Determine the (x, y) coordinate at the center of the cell enclosing the given text.  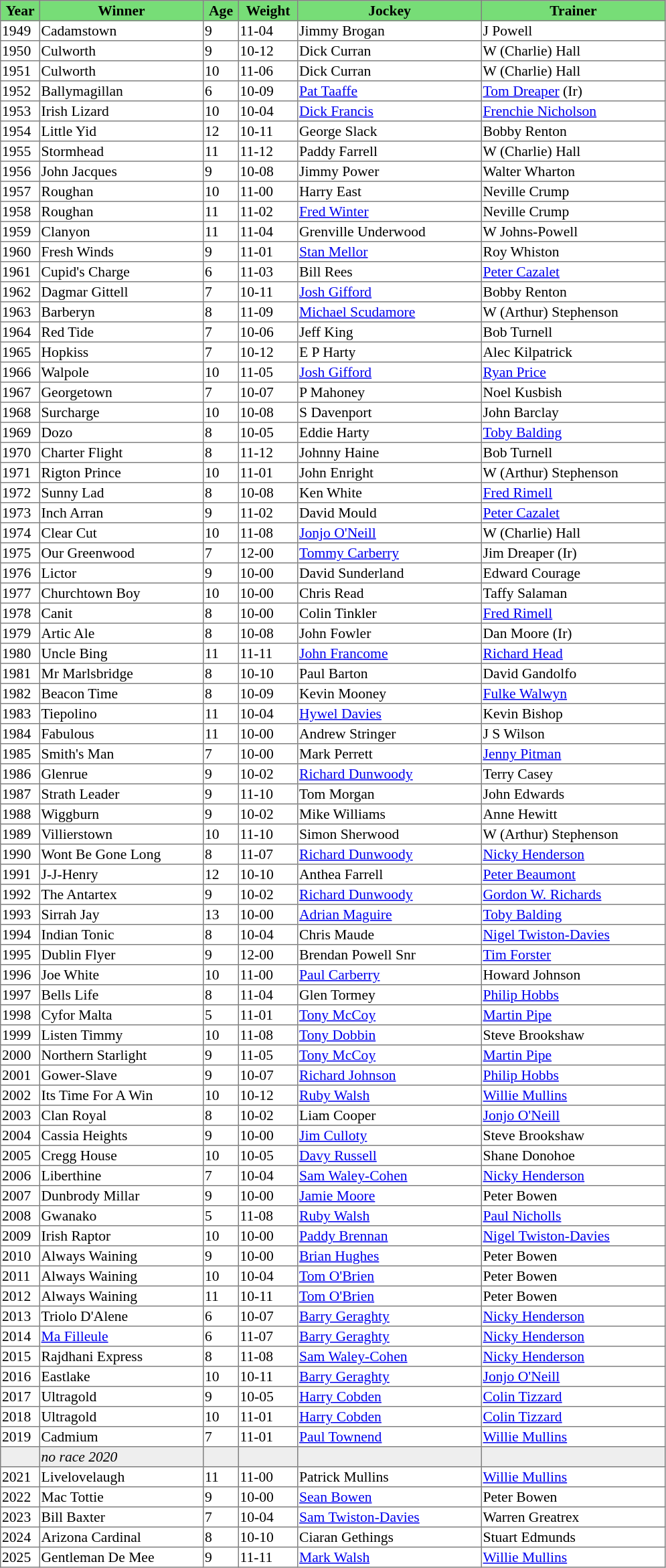
2010 (20, 1256)
1951 (20, 71)
Listen Timmy (121, 1035)
Harry East (390, 191)
Clan Royal (121, 1115)
Mark Perrett (390, 754)
1983 (20, 714)
Paul Barton (390, 674)
Chris Maude (390, 935)
2008 (20, 1216)
1979 (20, 633)
1980 (20, 653)
1999 (20, 1035)
Dan Moore (Ir) (573, 633)
Bells Life (121, 995)
Red Tide (121, 332)
Dunbrody Millar (121, 1196)
Tom Dreaper (Ir) (573, 91)
Surcharge (121, 412)
John Edwards (573, 794)
David Gandolfo (573, 674)
Anne Hewitt (573, 814)
1967 (20, 392)
W Johns-Powell (573, 232)
Paddy Farrell (390, 151)
1985 (20, 754)
Michael Scudamore (390, 312)
1959 (20, 232)
Wiggburn (121, 814)
Chris Read (390, 593)
Jamie Moore (390, 1196)
1977 (20, 593)
Kevin Mooney (390, 694)
1958 (20, 212)
Sirrah Jay (121, 915)
Year (20, 11)
1976 (20, 573)
David Sunderland (390, 573)
Its Time For A Win (121, 1095)
Terry Casey (573, 774)
George Slack (390, 131)
Beacon Time (121, 694)
Stuart Edmunds (573, 1537)
Ma Filleule (121, 1336)
13 (221, 915)
2018 (20, 1417)
David Mould (390, 513)
Dagmar Gittell (121, 292)
1972 (20, 493)
Brendan Powell Snr (390, 955)
Paddy Brennan (390, 1236)
1992 (20, 894)
1991 (20, 874)
Glenrue (121, 774)
Hywel Davies (390, 714)
1978 (20, 613)
Arizona Cardinal (121, 1537)
Lictor (121, 573)
Barberyn (121, 312)
Ballymagillan (121, 91)
Alec Kilpatrick (573, 352)
Gordon W. Richards (573, 894)
2024 (20, 1537)
2003 (20, 1115)
2014 (20, 1336)
John Francome (390, 653)
Pat Taaffe (390, 91)
Davy Russell (390, 1156)
2001 (20, 1075)
Northern Starlight (121, 1055)
Fabulous (121, 734)
11-06 (268, 71)
2005 (20, 1156)
Ryan Price (573, 372)
The Antartex (121, 894)
Rajdhani Express (121, 1356)
Gentleman De Mee (121, 1557)
11-09 (268, 312)
Churchtown Boy (121, 593)
2011 (20, 1276)
Villierstown (121, 834)
1952 (20, 91)
Joe White (121, 975)
Wont Be Gone Long (121, 854)
Cupid's Charge (121, 272)
2013 (20, 1316)
Mike Williams (390, 814)
1953 (20, 111)
Gower-Slave (121, 1075)
Shane Donohoe (573, 1156)
John Jacques (121, 171)
2015 (20, 1356)
Eastlake (121, 1377)
2022 (20, 1497)
Paul Nicholls (573, 1216)
Jimmy Power (390, 171)
Eddie Harty (390, 433)
1973 (20, 513)
1998 (20, 1015)
1965 (20, 352)
Jenny Pitman (573, 754)
Inch Arran (121, 513)
1949 (20, 31)
Gwanako (121, 1216)
1989 (20, 834)
Our Greenwood (121, 553)
Uncle Bing (121, 653)
Rigton Prince (121, 473)
Dick Francis (390, 111)
Fulke Walwyn (573, 694)
Cadmium (121, 1437)
1975 (20, 553)
Tiepolino (121, 714)
Jim Dreaper (Ir) (573, 553)
Georgetown (121, 392)
Dublin Flyer (121, 955)
1995 (20, 955)
Little Yid (121, 131)
Kevin Bishop (573, 714)
1964 (20, 332)
Age (221, 11)
Stormhead (121, 151)
Paul Carberry (390, 975)
2017 (20, 1397)
S Davenport (390, 412)
Cadamstown (121, 31)
Patrick Mullins (390, 1477)
Richard Head (573, 653)
Fred Winter (390, 212)
1996 (20, 975)
1982 (20, 694)
Jim Culloty (390, 1135)
1974 (20, 533)
Clanyon (121, 232)
Dozo (121, 433)
1993 (20, 915)
Sean Bowen (390, 1497)
Paul Townend (390, 1437)
no race 2020 (121, 1457)
1968 (20, 412)
Sunny Lad (121, 493)
2002 (20, 1095)
Hopkiss (121, 352)
2000 (20, 1055)
Glen Tormey (390, 995)
1971 (20, 473)
Grenville Underwood (390, 232)
Anthea Farrell (390, 874)
1960 (20, 252)
2012 (20, 1296)
1990 (20, 854)
Irish Lizard (121, 111)
2021 (20, 1477)
2004 (20, 1135)
Andrew Stringer (390, 734)
Ciaran Gethings (390, 1537)
J S Wilson (573, 734)
Brian Hughes (390, 1256)
John Enright (390, 473)
Jimmy Brogan (390, 31)
1966 (20, 372)
Walter Wharton (573, 171)
Clear Cut (121, 533)
Trainer (573, 11)
Cregg House (121, 1156)
1997 (20, 995)
1963 (20, 312)
Johnny Haine (390, 453)
Simon Sherwood (390, 834)
2007 (20, 1196)
Mr Marlsbridge (121, 674)
Charter Flight (121, 453)
1956 (20, 171)
Tommy Carberry (390, 553)
Howard Johnson (573, 975)
10-06 (268, 332)
Tom Morgan (390, 794)
Colin Tinkler (390, 613)
1987 (20, 794)
2023 (20, 1517)
2016 (20, 1377)
2006 (20, 1176)
Irish Raptor (121, 1236)
Liberthine (121, 1176)
John Barclay (573, 412)
1981 (20, 674)
Livelovelaugh (121, 1477)
Richard Johnson (390, 1075)
Fresh Winds (121, 252)
1962 (20, 292)
J-J-Henry (121, 874)
1954 (20, 131)
Peter Beaumont (573, 874)
Cyfor Malta (121, 1015)
1955 (20, 151)
Smith's Man (121, 754)
1957 (20, 191)
Canit (121, 613)
P Mahoney (390, 392)
1994 (20, 935)
Stan Mellor (390, 252)
Weight (268, 11)
Ken White (390, 493)
Mark Walsh (390, 1557)
Jeff King (390, 332)
Jockey (390, 11)
Tony Dobbin (390, 1035)
2025 (20, 1557)
Indian Tonic (121, 935)
1950 (20, 51)
J Powell (573, 31)
Sam Twiston-Davies (390, 1517)
Warren Greatrex (573, 1517)
1984 (20, 734)
Frenchie Nicholson (573, 111)
1969 (20, 433)
Bill Baxter (121, 1517)
Bill Rees (390, 272)
Tim Forster (573, 955)
Edward Courage (573, 573)
Liam Cooper (390, 1115)
Taffy Salaman (573, 593)
Noel Kusbish (573, 392)
1986 (20, 774)
Mac Tottie (121, 1497)
Winner (121, 11)
1961 (20, 272)
1970 (20, 453)
Triolo D'Alene (121, 1316)
11-03 (268, 272)
2009 (20, 1236)
1988 (20, 814)
Adrian Maguire (390, 915)
Artic Ale (121, 633)
John Fowler (390, 633)
Walpole (121, 372)
Strath Leader (121, 794)
Roy Whiston (573, 252)
2019 (20, 1437)
Cassia Heights (121, 1135)
E P Harty (390, 352)
